Return [X, Y] of the center of cell containing provided text 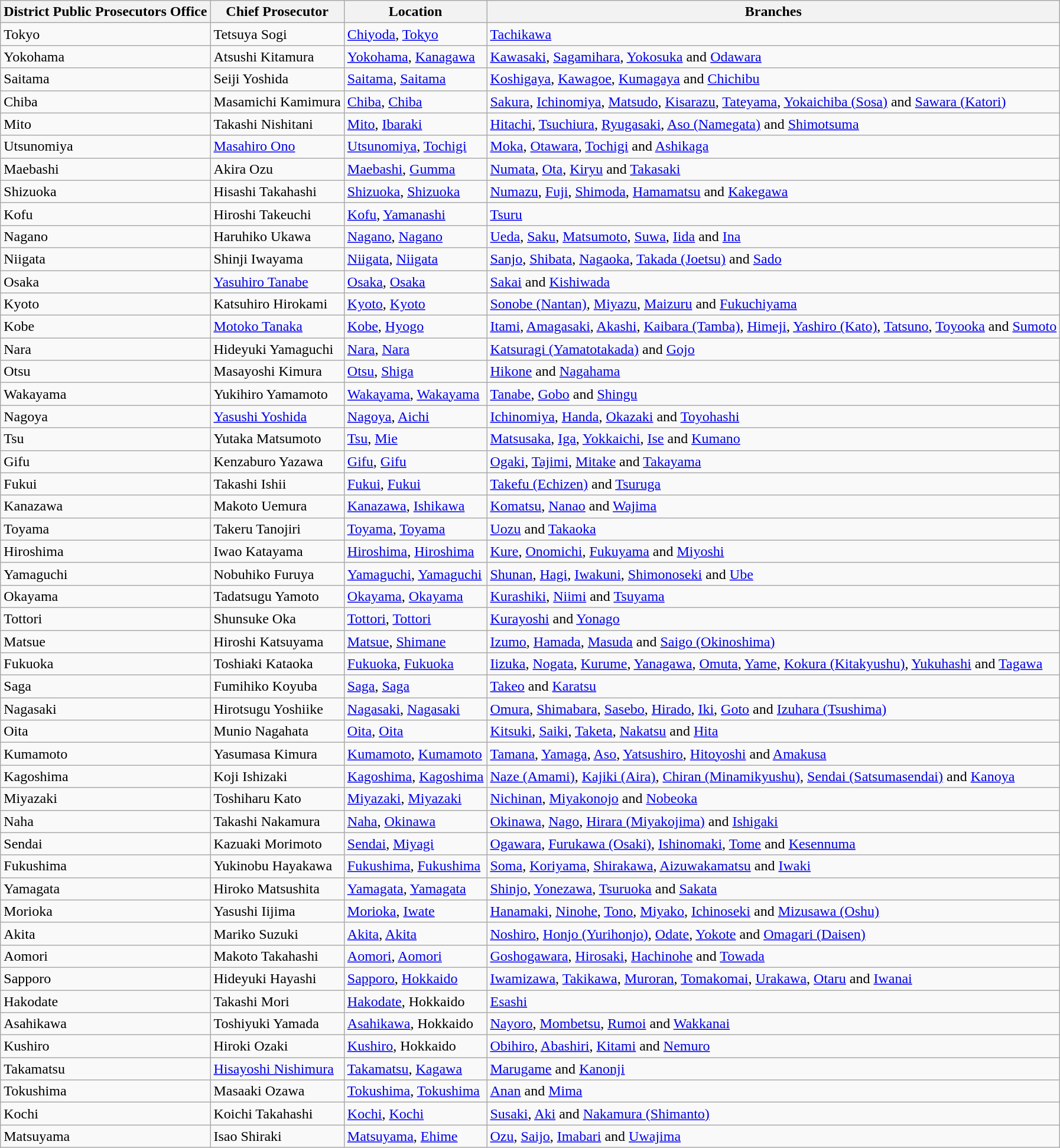
Yutaka Matsumoto [277, 439]
Tokyo [105, 34]
Sapporo [105, 978]
Otsu, Shiga [415, 372]
Seiji Yoshida [277, 79]
Komatsu, Nanao and Wajima [773, 506]
Marugame and Kanonji [773, 1069]
Hideyuki Yamaguchi [277, 349]
Kofu [105, 214]
Matsue [105, 641]
Makoto Takahashi [277, 956]
Hiroshi Katsuyama [277, 641]
Shunsuke Oka [277, 619]
Takeo and Karatsu [773, 687]
Uozu and Takaoka [773, 529]
Naha, Okinawa [415, 821]
Aomori [105, 956]
Tanabe, Gobo and Shingu [773, 394]
Kurayoshi and Yonago [773, 619]
Kumamoto, Kumamoto [415, 754]
Kagoshima [105, 776]
Takashi Mori [277, 1001]
Chiba [105, 102]
Ogaki, Tajimi, Mitake and Takayama [773, 461]
Yukinobu Hayakawa [277, 866]
Mito, Ibaraki [415, 124]
Motoko Tanaka [277, 327]
Hiroki Ozaki [277, 1046]
Takefu (Echizen) and Tsuruga [773, 484]
Okinawa, Nago, Hirara (Miyakojima) and Ishigaki [773, 821]
Morioka, Iwate [415, 911]
Tsu [105, 439]
Kagoshima, Kagoshima [415, 776]
Tachikawa [773, 34]
Asahikawa, Hokkaido [415, 1024]
Nagasaki [105, 709]
Location [415, 12]
Tsu, Mie [415, 439]
Kochi [105, 1114]
Takashi Nakamura [277, 821]
Maebashi [105, 169]
Koshigaya, Kawagoe, Kumagaya and Chichibu [773, 79]
Yokohama [105, 57]
Osaka, Osaka [415, 282]
Kofu, Yamanashi [415, 214]
Moka, Otawara, Tochigi and Ashikaga [773, 147]
Aomori, Aomori [415, 956]
Shinji Iwayama [277, 259]
Hikone and Nagahama [773, 372]
Yamagata, Yamagata [415, 889]
Osaka [105, 282]
Yamagata [105, 889]
Sonobe (Nantan), Miyazu, Maizuru and Fukuchiyama [773, 304]
Nayoro, Mombetsu, Rumoi and Wakkanai [773, 1024]
Isao Shiraki [277, 1136]
Izumo, Hamada, Masuda and Saigo (Okinoshima) [773, 641]
Iwao Katayama [277, 551]
Tetsuya Sogi [277, 34]
Naze (Amami), Kajiki (Aira), Chiran (Minamikyushu), Sendai (Satsumasendai) and Kanoya [773, 776]
Akira Ozu [277, 169]
Anan and Mima [773, 1091]
Nagano [105, 236]
Hideyuki Hayashi [277, 978]
Toshiyuki Yamada [277, 1024]
Sapporo, Hokkaido [415, 978]
Masamichi Kamimura [277, 102]
Nichinan, Miyakonojo and Nobeoka [773, 799]
Numata, Ota, Kiryu and Takasaki [773, 169]
District Public Prosecutors Office [105, 12]
Tokushima [105, 1091]
Toshiaki Kataoka [277, 664]
Atsushi Kitamura [277, 57]
Tottori [105, 619]
Matsuyama, Ehime [415, 1136]
Hiroshi Takeuchi [277, 214]
Sanjo, Shibata, Nagaoka, Takada (Joetsu) and Sado [773, 259]
Numazu, Fuji, Shimoda, Hamamatsu and Kakegawa [773, 191]
Chief Prosecutor [277, 12]
Kyoto [105, 304]
Niigata [105, 259]
Matsue, Shimane [415, 641]
Obihiro, Abashiri, Kitami and Nemuro [773, 1046]
Shinjo, Yonezawa, Tsuruoka and Sakata [773, 889]
Takashi Ishii [277, 484]
Katsuhiro Hirokami [277, 304]
Miyazaki [105, 799]
Gifu [105, 461]
Toyama, Toyama [415, 529]
Nobuhiko Furuya [277, 574]
Hakodate, Hokkaido [415, 1001]
Hakodate [105, 1001]
Kochi, Kochi [415, 1114]
Akita [105, 934]
Kure, Onomichi, Fukuyama and Miyoshi [773, 551]
Takashi Nishitani [277, 124]
Shizuoka [105, 191]
Yokohama, Kanagawa [415, 57]
Soma, Koriyama, Shirakawa, Aizuwakamatsu and Iwaki [773, 866]
Tamana, Yamaga, Aso, Yatsushiro, Hitoyoshi and Amakusa [773, 754]
Kobe, Hyogo [415, 327]
Toyama [105, 529]
Haruhiko Ukawa [277, 236]
Wakayama [105, 394]
Tokushima, Tokushima [415, 1091]
Yasushi Yoshida [277, 417]
Itami, Amagasaki, Akashi, Kaibara (Tamba), Himeji, Yashiro (Kato), Tatsuno, Toyooka and Sumoto [773, 327]
Hiroshima [105, 551]
Makoto Uemura [277, 506]
Kenzaburo Yazawa [277, 461]
Hisashi Takahashi [277, 191]
Goshogawara, Hirosaki, Hachinohe and Towada [773, 956]
Asahikawa [105, 1024]
Ueda, Saku, Matsumoto, Suwa, Iida and Ina [773, 236]
Masahiro Ono [277, 147]
Masaaki Ozawa [277, 1091]
Katsuragi (Yamatotakada) and Gojo [773, 349]
Nara [105, 349]
Chiba, Chiba [415, 102]
Oita [105, 731]
Wakayama, Wakayama [415, 394]
Yasumasa Kimura [277, 754]
Hirotsugu Yoshiike [277, 709]
Okayama, Okayama [415, 596]
Susaki, Aki and Nakamura (Shimanto) [773, 1114]
Oita, Oita [415, 731]
Yukihiro Yamamoto [277, 394]
Kawasaki, Sagamihara, Yokosuka and Odawara [773, 57]
Saga, Saga [415, 687]
Maebashi, Gumma [415, 169]
Utsunomiya, Tochigi [415, 147]
Munio Nagahata [277, 731]
Nagoya [105, 417]
Hitachi, Tsuchiura, Ryugasaki, Aso (Namegata) and Shimotsuma [773, 124]
Chiyoda, Tokyo [415, 34]
Tadatsugu Yamoto [277, 596]
Fukui [105, 484]
Niigata, Niigata [415, 259]
Hanamaki, Ninohe, Tono, Miyako, Ichinoseki and Mizusawa (Oshu) [773, 911]
Mariko Suzuki [277, 934]
Kyoto, Kyoto [415, 304]
Kobe [105, 327]
Branches [773, 12]
Kanazawa, Ishikawa [415, 506]
Miyazaki, Miyazaki [415, 799]
Nagasaki, Nagasaki [415, 709]
Saitama [105, 79]
Okayama [105, 596]
Yasushi Iijima [277, 911]
Hiroko Matsushita [277, 889]
Sakura, Ichinomiya, Matsudo, Kisarazu, Tateyama, Yokaichiba (Sosa) and Sawara (Katori) [773, 102]
Iwamizawa, Takikawa, Muroran, Tomakomai, Urakawa, Otaru and Iwanai [773, 978]
Hisayoshi Nishimura [277, 1069]
Kurashiki, Niimi and Tsuyama [773, 596]
Takamatsu [105, 1069]
Nagoya, Aichi [415, 417]
Yamaguchi, Yamaguchi [415, 574]
Tsuru [773, 214]
Fukuoka, Fukuoka [415, 664]
Tottori, Tottori [415, 619]
Takeru Tanojiri [277, 529]
Nara, Nara [415, 349]
Noshiro, Honjo (Yurihonjo), Odate, Yokote and Omagari (Daisen) [773, 934]
Mito [105, 124]
Koji Ishizaki [277, 776]
Koichi Takahashi [277, 1114]
Sakai and Kishiwada [773, 282]
Morioka [105, 911]
Fukuoka [105, 664]
Fumihiko Koyuba [277, 687]
Fukushima, Fukushima [415, 866]
Naha [105, 821]
Utsunomiya [105, 147]
Kushiro [105, 1046]
Nagano, Nagano [415, 236]
Saitama, Saitama [415, 79]
Kazuaki Morimoto [277, 844]
Gifu, Gifu [415, 461]
Saga [105, 687]
Shunan, Hagi, Iwakuni, Shimonoseki and Ube [773, 574]
Matsuyama [105, 1136]
Esashi [773, 1001]
Matsusaka, Iga, Yokkaichi, Ise and Kumano [773, 439]
Ozu, Saijo, Imabari and Uwajima [773, 1136]
Iizuka, Nogata, Kurume, Yanagawa, Omuta, Yame, Kokura (Kitakyushu), Yukuhashi and Tagawa [773, 664]
Hiroshima, Hiroshima [415, 551]
Kushiro, Hokkaido [415, 1046]
Yamaguchi [105, 574]
Shizuoka, Shizuoka [415, 191]
Fukui, Fukui [415, 484]
Otsu [105, 372]
Fukushima [105, 866]
Kitsuki, Saiki, Taketa, Nakatsu and Hita [773, 731]
Ogawara, Furukawa (Osaki), Ishinomaki, Tome and Kesennuma [773, 844]
Takamatsu, Kagawa [415, 1069]
Akita, Akita [415, 934]
Kanazawa [105, 506]
Masayoshi Kimura [277, 372]
Sendai [105, 844]
Omura, Shimabara, Sasebo, Hirado, Iki, Goto and Izuhara (Tsushima) [773, 709]
Toshiharu Kato [277, 799]
Kumamoto [105, 754]
Sendai, Miyagi [415, 844]
Yasuhiro Tanabe [277, 282]
Ichinomiya, Handa, Okazaki and Toyohashi [773, 417]
